From the cell containing the given text, extract its center point as (X, Y) coordinate. 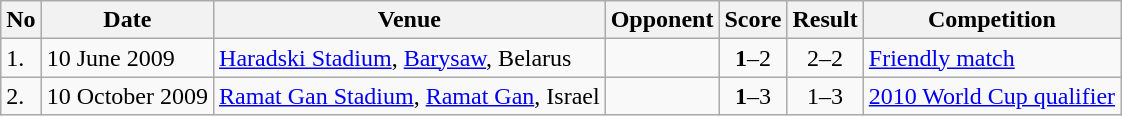
Friendly match (992, 58)
No (21, 20)
Result (825, 20)
10 October 2009 (127, 96)
Score (753, 20)
2010 World Cup qualifier (992, 96)
Ramat Gan Stadium, Ramat Gan, Israel (410, 96)
2–2 (825, 58)
Haradski Stadium, Barysaw, Belarus (410, 58)
2. (21, 96)
Venue (410, 20)
1. (21, 58)
10 June 2009 (127, 58)
Competition (992, 20)
Date (127, 20)
Opponent (662, 20)
1–2 (753, 58)
